Return the [X, Y] coordinate for the center point of the cell that contains the specified text.  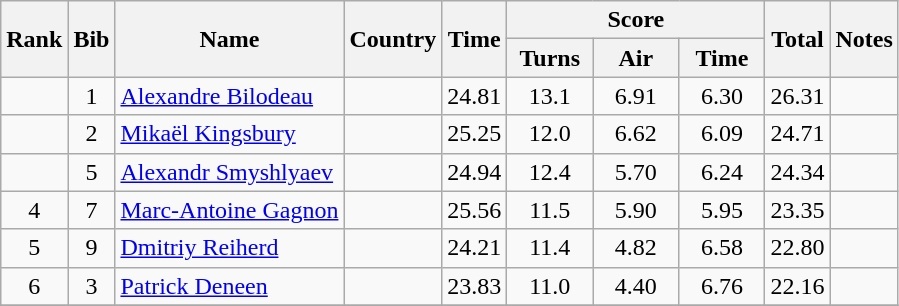
Country [393, 39]
11.0 [550, 286]
13.1 [550, 96]
1 [92, 96]
Marc-Antoine Gagnon [230, 210]
5.95 [722, 210]
6.76 [722, 286]
24.21 [474, 248]
24.94 [474, 172]
4.82 [636, 248]
24.34 [798, 172]
24.71 [798, 134]
Alexandr Smyshlyaev [230, 172]
23.83 [474, 286]
26.31 [798, 96]
Dmitriy Reiherd [230, 248]
22.80 [798, 248]
Patrick Deneen [230, 286]
Name [230, 39]
23.35 [798, 210]
22.16 [798, 286]
Bib [92, 39]
6.91 [636, 96]
2 [92, 134]
Total [798, 39]
6.09 [722, 134]
12.0 [550, 134]
Notes [864, 39]
3 [92, 286]
11.5 [550, 210]
Alexandre Bilodeau [230, 96]
6.58 [722, 248]
Air [636, 58]
25.56 [474, 210]
6 [34, 286]
Turns [550, 58]
Score [636, 20]
5.90 [636, 210]
6.30 [722, 96]
24.81 [474, 96]
6.24 [722, 172]
9 [92, 248]
5.70 [636, 172]
12.4 [550, 172]
6.62 [636, 134]
7 [92, 210]
Mikaël Kingsbury [230, 134]
25.25 [474, 134]
4.40 [636, 286]
4 [34, 210]
Rank [34, 39]
11.4 [550, 248]
